Return the [X, Y] coordinate for the center point of the cell that contains the specified text.  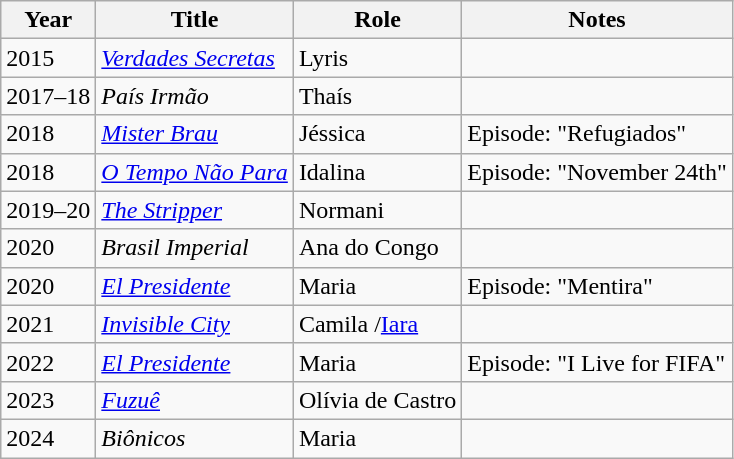
Episode: "Mentira" [598, 286]
Invisible City [195, 324]
Fuzuê [195, 400]
O Tempo Não Para [195, 172]
Role [377, 20]
Normani [377, 210]
Jéssica [377, 134]
2015 [48, 58]
Brasil Imperial [195, 248]
2024 [48, 438]
2019–20 [48, 210]
Camila /Iara [377, 324]
Biônicos [195, 438]
Ana do Congo [377, 248]
Episode: "I Live for FIFA" [598, 362]
2022 [48, 362]
Lyris [377, 58]
Thaís [377, 96]
2017–18 [48, 96]
Mister Brau [195, 134]
Episode: "November 24th" [598, 172]
País Irmão [195, 96]
Olívia de Castro [377, 400]
2023 [48, 400]
Title [195, 20]
Episode: "Refugiados" [598, 134]
Year [48, 20]
Verdades Secretas [195, 58]
2021 [48, 324]
The Stripper [195, 210]
Notes [598, 20]
Idalina [377, 172]
